Return the (x, y) coordinate for the center point of the cell that contains the specified text.  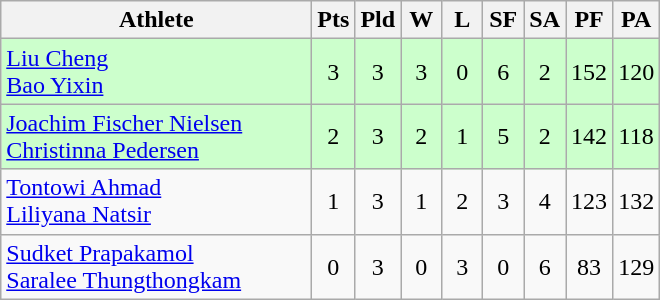
PF (590, 20)
120 (636, 72)
SA (545, 20)
152 (590, 72)
123 (590, 202)
142 (590, 136)
132 (636, 202)
118 (636, 136)
Liu Cheng Bao Yixin (156, 72)
SF (504, 20)
Pld (378, 20)
129 (636, 266)
Athlete (156, 20)
PA (636, 20)
Joachim Fischer Nielsen Christinna Pedersen (156, 136)
4 (545, 202)
83 (590, 266)
L (462, 20)
W (422, 20)
Tontowi Ahmad Liliyana Natsir (156, 202)
Pts (334, 20)
5 (504, 136)
Sudket Prapakamol Saralee Thungthongkam (156, 266)
